Capture the cell that displays the provided text and extract its [X, Y] central coordinate. 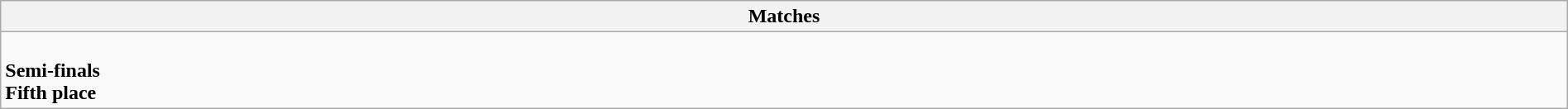
Semi-finals Fifth place [784, 70]
Matches [784, 17]
